Provide the (X, Y) coordinate of the cell's center where the given text is located.  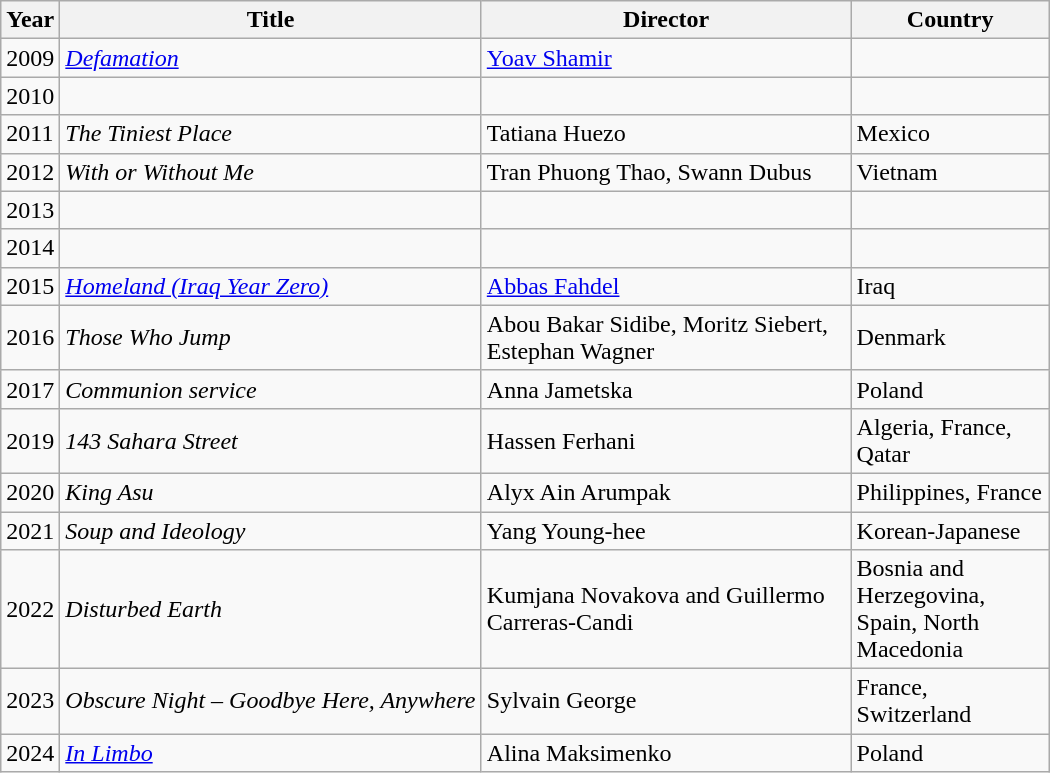
2019 (30, 440)
France, Switzerland (950, 702)
Hassen Ferhani (666, 440)
Algeria, France, Qatar (950, 440)
Tran Phuong Thao, Swann Dubus (666, 172)
Abbas Fahdel (666, 286)
Communion service (270, 389)
2013 (30, 210)
143 Sahara Street (270, 440)
2011 (30, 134)
Korean-Japanese (950, 531)
2016 (30, 338)
Homeland (Iraq Year Zero) (270, 286)
2017 (30, 389)
2015 (30, 286)
Kumjana Novakova and Guillermo Carreras-Candi (666, 610)
Defamation (270, 58)
2010 (30, 96)
Philippines, France (950, 492)
Vietnam (950, 172)
Yoav Shamir (666, 58)
King Asu (270, 492)
Director (666, 20)
Anna Jametska (666, 389)
With or Without Me (270, 172)
Country (950, 20)
2023 (30, 702)
Abou Bakar Sidibe, Moritz Siebert, Estephan Wagner (666, 338)
Bosnia and Herzegovina, Spain, North Macedonia (950, 610)
Alyx Ain Arumpak (666, 492)
Those Who Jump (270, 338)
Alina Maksimenko (666, 753)
Year (30, 20)
Soup and Ideology (270, 531)
Iraq (950, 286)
2014 (30, 248)
2009 (30, 58)
The Tiniest Place (270, 134)
Mexico (950, 134)
2021 (30, 531)
2020 (30, 492)
Tatiana Huezo (666, 134)
2012 (30, 172)
In Limbo (270, 753)
Obscure Night – Goodbye Here, Anywhere (270, 702)
2024 (30, 753)
2022 (30, 610)
Sylvain George (666, 702)
Disturbed Earth (270, 610)
Title (270, 20)
Yang Young-hee (666, 531)
Denmark (950, 338)
